Identify which cell holds the provided text, then report its (x, y) central coordinate. 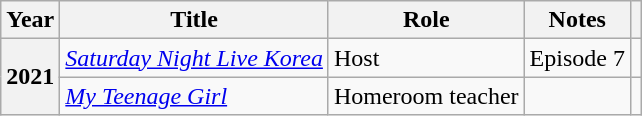
Year (30, 20)
Saturday Night Live Korea (194, 58)
Homeroom teacher (426, 96)
Notes (577, 20)
Role (426, 20)
Title (194, 20)
Host (426, 58)
My Teenage Girl (194, 96)
Episode 7 (577, 58)
2021 (30, 77)
